Pinpoint the cell where the given text exists, returning its [X, Y] midpoint coordinate. 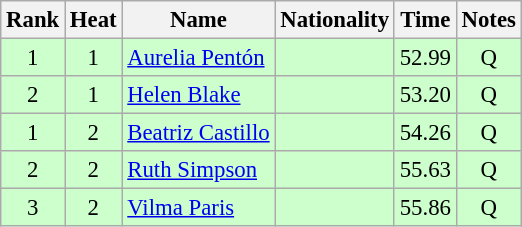
3 [33, 208]
Time [425, 20]
Helen Blake [198, 95]
Nationality [334, 20]
Beatriz Castillo [198, 133]
55.63 [425, 170]
Ruth Simpson [198, 170]
52.99 [425, 58]
Aurelia Pentón [198, 58]
54.26 [425, 133]
53.20 [425, 95]
Notes [488, 20]
Vilma Paris [198, 208]
55.86 [425, 208]
Name [198, 20]
Heat [94, 20]
Rank [33, 20]
